Scan for the cell matching the given text and deliver its (X, Y) coordinate at center. 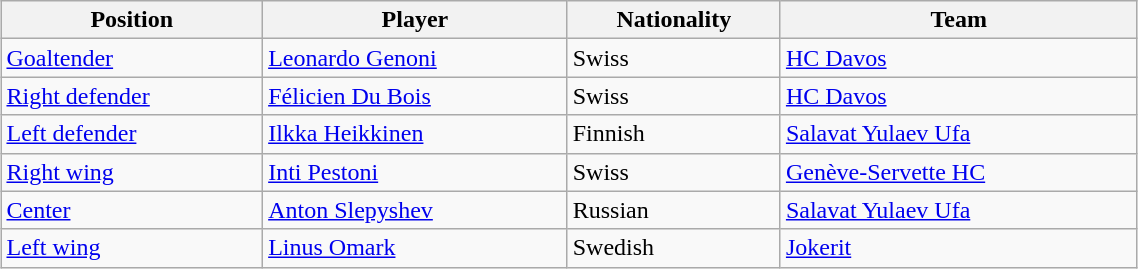
Ilkka Heikkinen (416, 134)
Player (416, 20)
Finnish (674, 134)
Left defender (132, 134)
Anton Slepyshev (416, 210)
Nationality (674, 20)
Center (132, 210)
Russian (674, 210)
Goaltender (132, 58)
Genève-Servette HC (958, 172)
Swedish (674, 248)
Leonardo Genoni (416, 58)
Team (958, 20)
Left wing (132, 248)
Right defender (132, 96)
Jokerit (958, 248)
Félicien Du Bois (416, 96)
Position (132, 20)
Linus Omark (416, 248)
Right wing (132, 172)
Inti Pestoni (416, 172)
